Return the (X, Y) coordinate for the center point of the cell that contains the specified text.  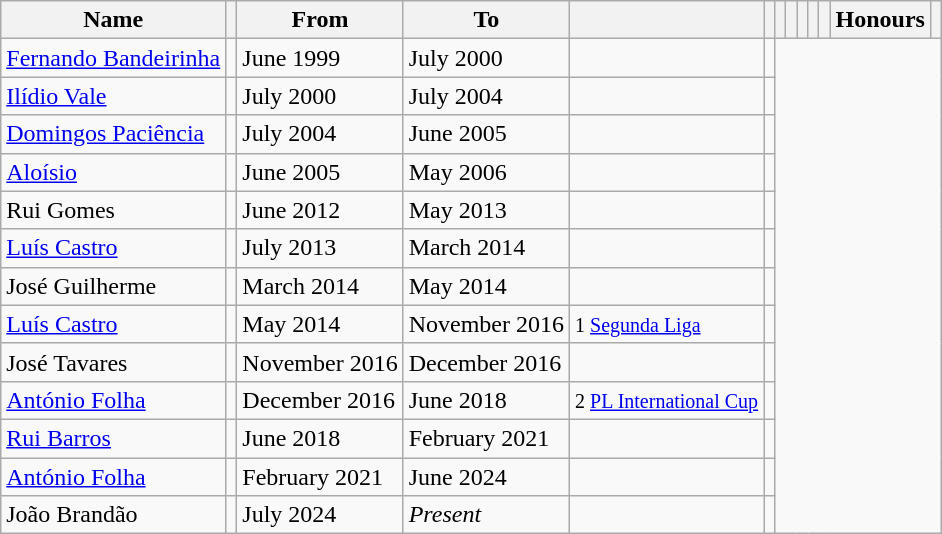
Aloísio (114, 172)
1 Segunda Liga (667, 324)
2 PL International Cup (667, 400)
June 2012 (320, 210)
Domingos Paciência (114, 134)
Name (114, 20)
July 2024 (320, 515)
José Tavares (114, 362)
May 2006 (486, 172)
José Guilherme (114, 286)
May 2013 (486, 210)
Ilídio Vale (114, 96)
From (320, 20)
Rui Barros (114, 438)
Present (486, 515)
July 2013 (320, 248)
Honours (880, 20)
João Brandão (114, 515)
To (486, 20)
June 2024 (486, 477)
Fernando Bandeirinha (114, 58)
Rui Gomes (114, 210)
June 1999 (320, 58)
